Output the (X, Y) coordinate of the center of the cell containing the given text.  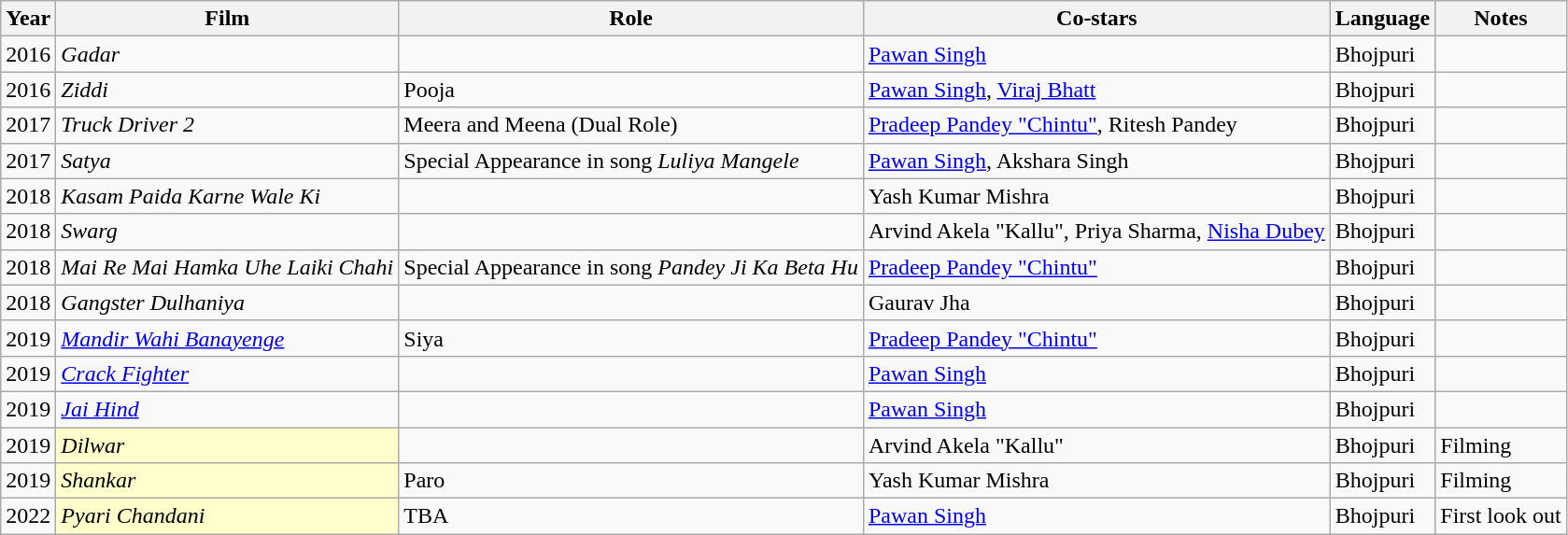
Gadar (228, 54)
Kasam Paida Karne Wale Ki (228, 196)
Notes (1501, 19)
Arvind Akela "Kallu", Priya Sharma, Nisha Dubey (1096, 232)
Pyari Chandani (228, 516)
TBA (631, 516)
Language (1382, 19)
Meera and Meena (Dual Role) (631, 125)
Shankar (228, 481)
Ziddi (228, 90)
Mai Re Mai Hamka Uhe Laiki Chahi (228, 267)
Pradeep Pandey "Chintu", Ritesh Pandey (1096, 125)
Siya (631, 338)
Dilwar (228, 445)
Crack Fighter (228, 373)
Mandir Wahi Banayenge (228, 338)
Satya (228, 161)
Pawan Singh, Akshara Singh (1096, 161)
2022 (28, 516)
Role (631, 19)
Pawan Singh, Viraj Bhatt (1096, 90)
Year (28, 19)
Arvind Akela "Kallu" (1096, 445)
First look out (1501, 516)
Pooja (631, 90)
Special Appearance in song Luliya Mangele (631, 161)
Jai Hind (228, 409)
Truck Driver 2 (228, 125)
Swarg (228, 232)
Gaurav Jha (1096, 303)
Co-stars (1096, 19)
Film (228, 19)
Gangster Dulhaniya (228, 303)
Special Appearance in song Pandey Ji Ka Beta Hu (631, 267)
Paro (631, 481)
